Find where the given text appears and provide that cell's center as (X, Y) coordinate. 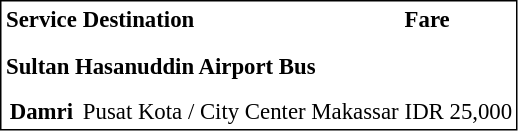
Sultan Hasanuddin Airport Bus (258, 66)
Service (41, 19)
IDR 25,000 (458, 111)
Pusat Kota / City Center Makassar (240, 111)
Damri (41, 111)
Fare (458, 19)
Destination (240, 19)
